Identify which cell holds the provided text, then report its (X, Y) central coordinate. 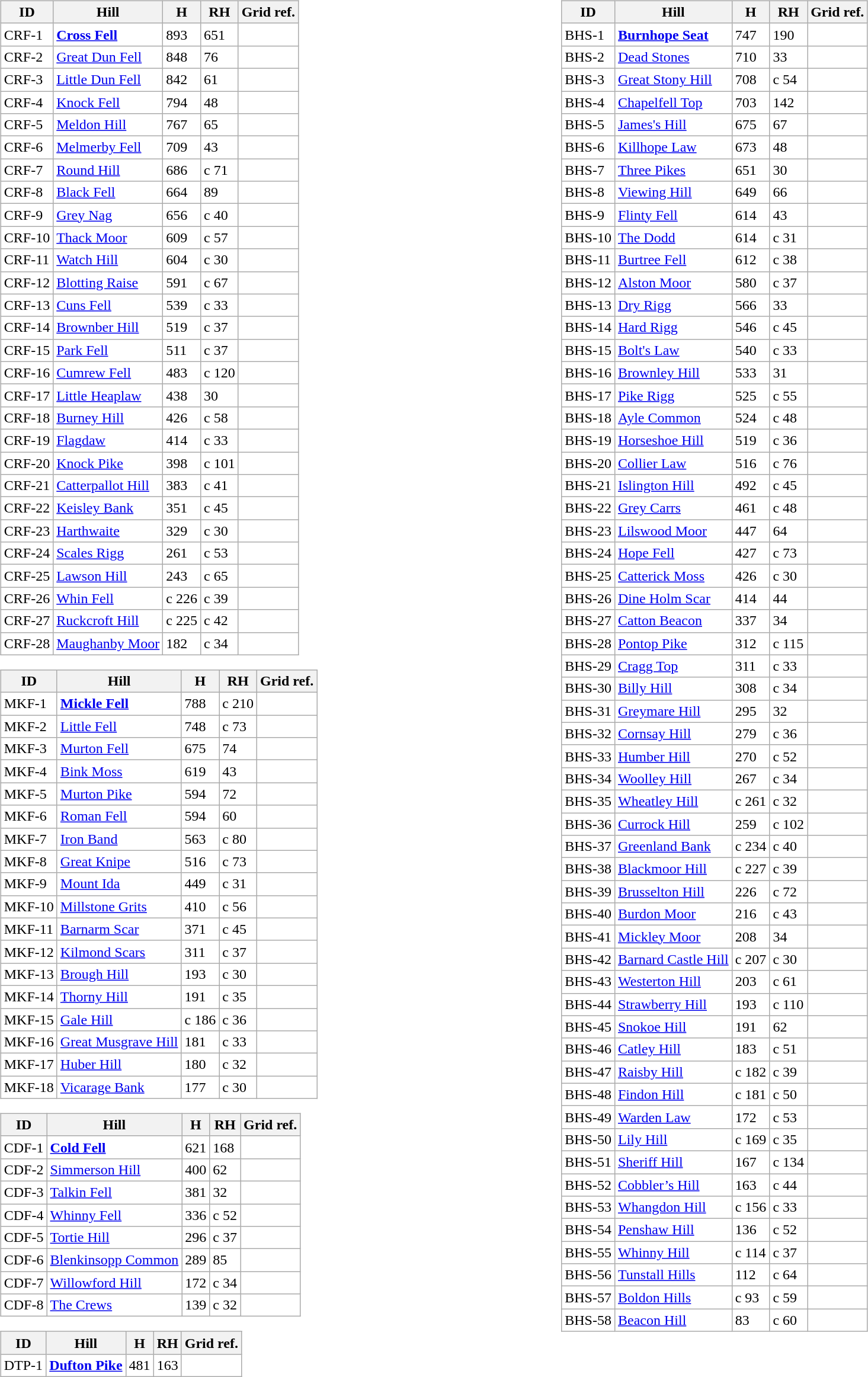
BHS-5 (588, 125)
CRF-3 (27, 79)
Catterick Moss (673, 576)
c 50 (789, 1094)
Warden Law (673, 1117)
Greenland Bank (673, 847)
BHS-3 (588, 79)
748 (200, 726)
612 (751, 260)
c 226 (182, 598)
Dry Rigg (673, 305)
Grey Nag (108, 215)
540 (751, 350)
893 (182, 34)
c 115 (789, 643)
449 (200, 884)
Maughanby Moor (108, 643)
BHS-19 (588, 440)
BHS-21 (588, 486)
Horseshoe Hill (673, 440)
296 (196, 1238)
c 51 (789, 1049)
708 (751, 79)
BHS-55 (588, 1253)
261 (182, 553)
Barnard Castle Hill (673, 959)
MKF-18 (28, 1087)
Burney Hill (108, 418)
Whinny Hill (673, 1253)
BHS-46 (588, 1049)
Mickley Moor (673, 937)
64 (789, 531)
c 61 (789, 982)
CRF-26 (27, 598)
Barnarm Scar (119, 929)
c 93 (751, 1298)
BHS-14 (588, 328)
66 (789, 193)
BHS-52 (588, 1184)
c 207 (751, 959)
c 101 (219, 463)
Collier Law (673, 463)
BHS-42 (588, 959)
580 (751, 283)
190 (789, 34)
Brownber Hill (108, 328)
Cragg Top (673, 666)
Dufton Pike (86, 1365)
525 (751, 395)
312 (751, 643)
Blackmoor Hill (673, 869)
MKF-4 (28, 771)
c 169 (751, 1139)
Findon Hill (673, 1094)
139 (196, 1305)
177 (200, 1087)
c 41 (219, 486)
c 56 (238, 907)
BHS-15 (588, 350)
MKF-8 (28, 862)
CRF-19 (27, 440)
BHS-18 (588, 418)
Brownley Hill (673, 373)
Millstone Grits (119, 907)
BHS-12 (588, 283)
308 (751, 688)
Sheriff Hill (673, 1162)
CRF-12 (27, 283)
CDF-4 (24, 1215)
Dead Stones (673, 57)
Catton Beacon (673, 621)
MKF-6 (28, 816)
CRF-23 (27, 531)
142 (789, 103)
CRF-24 (27, 553)
181 (200, 1042)
Park Fell (108, 350)
Catley Hill (673, 1049)
Gale Hill (119, 1020)
c 71 (219, 170)
Murton Pike (119, 794)
BHS-1 (588, 34)
CRF-13 (27, 305)
CRF-6 (27, 148)
MKF-12 (28, 952)
591 (182, 283)
CRF-17 (27, 395)
c 102 (789, 824)
MKF-14 (28, 997)
BHS-49 (588, 1117)
709 (182, 148)
BHS-39 (588, 892)
381 (196, 1192)
BHS-13 (588, 305)
72 (238, 794)
BHS-10 (588, 238)
c 110 (789, 1004)
747 (751, 34)
CDF-1 (24, 1147)
Little Heaplaw (108, 395)
c 186 (200, 1020)
85 (225, 1260)
351 (182, 508)
649 (751, 193)
BHS-36 (588, 824)
656 (182, 215)
CRF-14 (27, 328)
BHS-7 (588, 170)
BHS-30 (588, 688)
BHS-33 (588, 756)
c 120 (219, 373)
383 (182, 486)
329 (182, 531)
112 (751, 1275)
Woolley Hill (673, 779)
BHS-45 (588, 1027)
Melmerby Fell (108, 148)
136 (751, 1230)
Cuns Fell (108, 305)
Catterpallot Hill (108, 486)
Round Hill (108, 170)
BHS-40 (588, 914)
c 55 (789, 395)
BHS-54 (588, 1230)
BHS-22 (588, 508)
Raisby Hill (673, 1072)
MKF-10 (28, 907)
410 (200, 907)
Chapelfell Top (673, 103)
Talkin Fell (114, 1192)
Whangdon Hill (673, 1208)
CRF-10 (27, 238)
CRF-9 (27, 215)
CDF-3 (24, 1192)
MKF-9 (28, 884)
371 (200, 929)
31 (789, 373)
BHS-32 (588, 734)
c 182 (751, 1072)
CRF-2 (27, 57)
BHS-31 (588, 711)
Cobbler’s Hill (673, 1184)
CRF-28 (27, 643)
BHS-51 (588, 1162)
398 (182, 463)
MKF-11 (28, 929)
Strawberry Hill (673, 1004)
Burdon Moor (673, 914)
604 (182, 260)
CRF-4 (27, 103)
Whinny Fell (114, 1215)
Killhope Law (673, 148)
767 (182, 125)
CRF-11 (27, 260)
Beacon Hill (673, 1320)
Keisley Bank (108, 508)
CRF-22 (27, 508)
BHS-8 (588, 193)
788 (200, 704)
c 38 (789, 260)
c 227 (751, 869)
Knock Pike (108, 463)
Blotting Raise (108, 283)
BHS-27 (588, 621)
Pike Rigg (673, 395)
Brusselton Hill (673, 892)
CRF-21 (27, 486)
Lawson Hill (108, 576)
CRF-25 (27, 576)
270 (751, 756)
279 (751, 734)
842 (182, 79)
BHS-47 (588, 1072)
MKF-7 (28, 839)
Willowford Hill (114, 1283)
Whin Fell (108, 598)
74 (238, 749)
533 (751, 373)
CDF-8 (24, 1305)
794 (182, 103)
Dine Holm Scar (673, 598)
c 261 (751, 801)
DTP-1 (23, 1365)
203 (751, 982)
Tunstall Hills (673, 1275)
673 (751, 148)
Billy Hill (673, 688)
Roman Fell (119, 816)
Iron Band (119, 839)
295 (751, 711)
c 225 (182, 621)
Humber Hill (673, 756)
83 (751, 1320)
Bolt's Law (673, 350)
CRF-5 (27, 125)
c 72 (789, 892)
c 60 (789, 1320)
CRF-16 (27, 373)
Currock Hill (673, 824)
710 (751, 57)
MKF-17 (28, 1065)
336 (196, 1215)
c 43 (789, 914)
CRF-7 (27, 170)
c 57 (219, 238)
Bink Moss (119, 771)
Ayle Common (673, 418)
Murton Fell (119, 749)
Blenkinsopp Common (114, 1260)
447 (751, 531)
Lily Hill (673, 1139)
Hard Rigg (673, 328)
CRF-15 (27, 350)
CDF-5 (24, 1238)
400 (196, 1170)
BHS-41 (588, 937)
BHS-9 (588, 215)
61 (219, 79)
BHS-57 (588, 1298)
524 (751, 418)
Mickle Fell (119, 704)
CDF-2 (24, 1170)
183 (751, 1049)
Boldon Hills (673, 1298)
c 156 (751, 1208)
Great Dun Fell (108, 57)
Simmerson Hill (114, 1170)
259 (751, 824)
Brough Hill (119, 974)
MKF-16 (28, 1042)
Great Stony Hill (673, 79)
BHS-17 (588, 395)
67 (789, 125)
511 (182, 350)
MKF-2 (28, 726)
CRF-18 (27, 418)
c 114 (751, 1253)
BHS-58 (588, 1320)
89 (219, 193)
c 181 (751, 1094)
483 (182, 373)
Cumrew Fell (108, 373)
216 (751, 914)
c 58 (219, 418)
Hope Fell (673, 553)
Three Pikes (673, 170)
337 (751, 621)
Burnhope Seat (673, 34)
848 (182, 57)
Scales Rigg (108, 553)
Harthwaite (108, 531)
Wheatley Hill (673, 801)
Meldon Hill (108, 125)
664 (182, 193)
MKF-3 (28, 749)
Westerton Hill (673, 982)
566 (751, 305)
Alston Moor (673, 283)
The Dodd (673, 238)
Thorny Hill (119, 997)
BHS-56 (588, 1275)
182 (182, 643)
481 (140, 1365)
BHS-44 (588, 1004)
The Crews (114, 1305)
76 (219, 57)
461 (751, 508)
208 (751, 937)
621 (196, 1147)
243 (182, 576)
226 (751, 892)
c 234 (751, 847)
CRF-8 (27, 193)
438 (182, 395)
Huber Hill (119, 1065)
Little Fell (119, 726)
Burtree Fell (673, 260)
267 (751, 779)
BHS-11 (588, 260)
Islington Hill (673, 486)
BHS-2 (588, 57)
CRF-27 (27, 621)
Knock Fell (108, 103)
Snokoe Hill (673, 1027)
Cornsay Hill (673, 734)
MKF-5 (28, 794)
c 134 (789, 1162)
Viewing Hill (673, 193)
CDF-6 (24, 1260)
563 (200, 839)
BHS-26 (588, 598)
686 (182, 170)
c 44 (789, 1184)
c 76 (789, 463)
44 (789, 598)
Great Knipe (119, 862)
c 54 (789, 79)
492 (751, 486)
James's Hill (673, 125)
Great Musgrave Hill (119, 1042)
Lilswood Moor (673, 531)
Cold Fell (114, 1147)
65 (219, 125)
BHS-53 (588, 1208)
MKF-13 (28, 974)
289 (196, 1260)
619 (200, 771)
c 64 (789, 1275)
c 59 (789, 1298)
c 67 (219, 283)
BHS-43 (588, 982)
180 (200, 1065)
BHS-25 (588, 576)
CDF-7 (24, 1283)
BHS-4 (588, 103)
Watch Hill (108, 260)
BHS-48 (588, 1094)
BHS-23 (588, 531)
167 (751, 1162)
MKF-15 (28, 1020)
Mount Ida (119, 884)
BHS-38 (588, 869)
Vicarage Bank (119, 1087)
427 (751, 553)
703 (751, 103)
Tortie Hill (114, 1238)
BHS-29 (588, 666)
Pontop Pike (673, 643)
CRF-20 (27, 463)
Kilmond Scars (119, 952)
168 (225, 1147)
Flagdaw (108, 440)
CRF-1 (27, 34)
Thack Moor (108, 238)
BHS-34 (588, 779)
Flinty Fell (673, 215)
Cross Fell (108, 34)
MKF-1 (28, 704)
BHS-35 (588, 801)
Grey Carrs (673, 508)
c 210 (238, 704)
BHS-16 (588, 373)
c 42 (219, 621)
Little Dun Fell (108, 79)
BHS-6 (588, 148)
609 (182, 238)
546 (751, 328)
BHS-24 (588, 553)
539 (182, 305)
60 (238, 816)
Penshaw Hill (673, 1230)
BHS-28 (588, 643)
c 80 (238, 839)
BHS-50 (588, 1139)
Black Fell (108, 193)
BHS-37 (588, 847)
BHS-20 (588, 463)
Ruckcroft Hill (108, 621)
c 65 (219, 576)
Greymare Hill (673, 711)
